Search for the cell housing the specified text and yield its [X, Y] center coordinate. 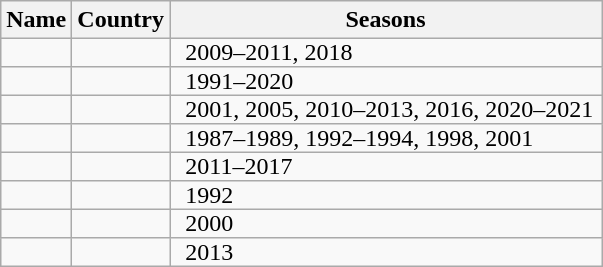
1992 [386, 195]
Seasons [386, 20]
Name [36, 20]
1987–1989, 1992–1994, 1998, 2001 [386, 138]
2011–2017 [386, 167]
1991–2020 [386, 81]
2013 [386, 252]
2009–2011, 2018 [386, 53]
2001, 2005, 2010–2013, 2016, 2020–2021 [386, 110]
2000 [386, 224]
Country [121, 20]
